Return (x, y) of the center of cell containing provided text 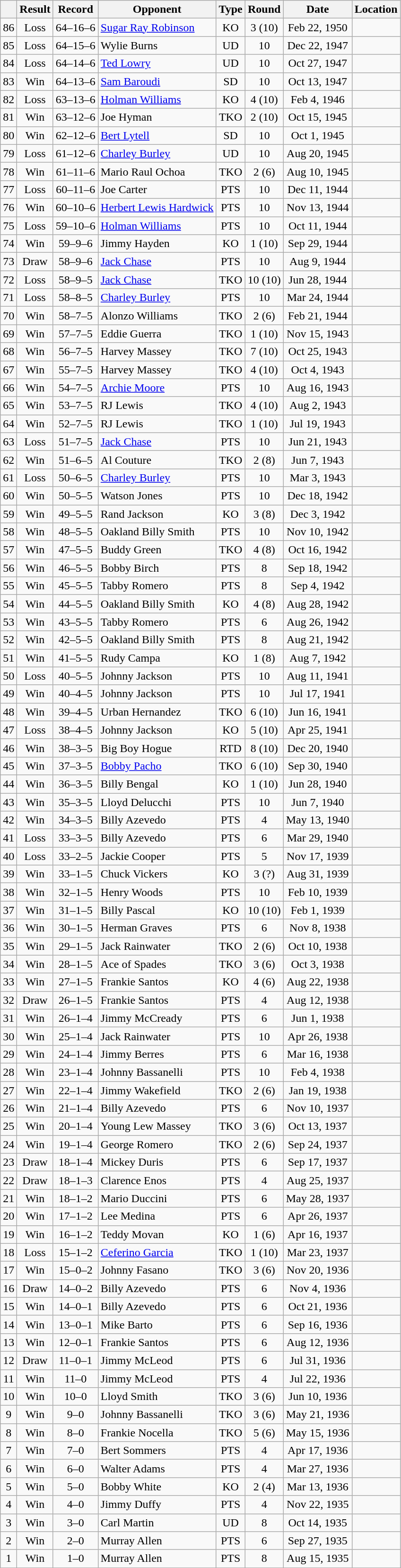
11 (9, 1379)
Aug 16, 1943 (318, 388)
Sep 29, 1944 (318, 244)
33–2–5 (76, 856)
50–6–5 (76, 478)
47–5–5 (76, 550)
9–0 (76, 1415)
Nov 20, 1936 (318, 1270)
21 (9, 1198)
24 (9, 1144)
58–7–5 (76, 316)
55 (9, 586)
82 (9, 99)
23–1–4 (76, 1072)
40–5–5 (76, 676)
Aug 15, 1935 (318, 1559)
4 (6) (264, 982)
59–9–6 (76, 244)
Jul 17, 1941 (318, 694)
71 (9, 298)
Mar 27, 1936 (318, 1469)
45 (9, 766)
80 (9, 135)
Aug 2, 1943 (318, 406)
Sam Baroudi (157, 81)
Jimmy Wakefield (157, 1090)
Sep 4, 1942 (318, 586)
Clarence Enos (157, 1180)
61–12–6 (76, 153)
Oct 13, 1937 (318, 1126)
63–12–6 (76, 117)
Herbert Lewis Hardwick (157, 207)
Oct 1, 1945 (318, 135)
7 (9, 1451)
53 (9, 622)
64–16–6 (76, 27)
38–3–5 (76, 748)
Bobby Birch (157, 568)
1–0 (76, 1559)
Dec 18, 1942 (318, 496)
Johnny Fasano (157, 1270)
18–1–4 (76, 1162)
Mar 29, 1940 (318, 838)
6–0 (76, 1469)
Mar 23, 1937 (318, 1252)
Dec 22, 1947 (318, 45)
55–7–5 (76, 370)
Jul 31, 1936 (318, 1360)
Nov 10, 1942 (318, 532)
18 (9, 1252)
77 (9, 189)
Walter Adams (157, 1469)
49–5–5 (76, 514)
Oct 25, 1943 (318, 352)
81 (9, 117)
69 (9, 334)
11–0 (76, 1379)
Billy Pascal (157, 910)
Jun 21, 1943 (318, 442)
31 (9, 1018)
Young Lew Massey (157, 1126)
47 (9, 730)
2 (10) (264, 117)
Feb 4, 1946 (318, 99)
5–0 (76, 1487)
3 (?) (264, 874)
Oct 14, 1935 (318, 1523)
56 (9, 568)
Oct 27, 1947 (318, 63)
52 (9, 640)
15–1–2 (76, 1252)
64 (9, 424)
84 (9, 63)
Ace of Spades (157, 964)
46–5–5 (76, 568)
65 (9, 406)
28–1–5 (76, 964)
Mike Barto (157, 1324)
5 (10) (264, 730)
Teddy Movan (157, 1234)
39–4–5 (76, 712)
3 (9, 1523)
12–0–1 (76, 1342)
Feb 10, 1939 (318, 892)
Sugar Ray Robinson (157, 27)
2 (9, 1541)
51–7–5 (76, 442)
35–3–5 (76, 802)
41 (9, 838)
78 (9, 171)
Sep 27, 1935 (318, 1541)
Nov 8, 1938 (318, 928)
24–1–4 (76, 1054)
44–5–5 (76, 604)
Aug 12, 1936 (318, 1342)
48 (9, 712)
Aug 28, 1942 (318, 604)
63–13–6 (76, 99)
72 (9, 280)
31–1–5 (76, 910)
43 (9, 802)
36–3–5 (76, 784)
Bobby Pacho (157, 766)
Oct 3, 1938 (318, 964)
Jun 28, 1940 (318, 784)
1 (8) (264, 658)
Mar 13, 1936 (318, 1487)
14 (9, 1324)
41–5–5 (76, 658)
27–1–5 (76, 982)
61 (9, 478)
51–6–5 (76, 460)
May 13, 1940 (318, 820)
37–3–5 (76, 766)
Dec 20, 1940 (318, 748)
58–9–6 (76, 262)
Feb 22, 1950 (318, 27)
40 (9, 856)
Buddy Green (157, 550)
Result (35, 9)
30 (9, 1036)
Mar 3, 1943 (318, 478)
Aug 9, 1944 (318, 262)
Jul 22, 1936 (318, 1379)
86 (9, 27)
Mickey Duris (157, 1162)
11–0–1 (76, 1360)
48–5–5 (76, 532)
Aug 11, 1941 (318, 676)
Mar 24, 1944 (318, 298)
18–1–3 (76, 1180)
26–1–4 (76, 1018)
Jimmy Duffy (157, 1505)
Carl Martin (157, 1523)
64–13–6 (76, 81)
22–1–4 (76, 1090)
74 (9, 244)
8–0 (76, 1433)
1 (6) (264, 1234)
Jun 28, 1944 (318, 280)
32 (9, 1000)
20–1–4 (76, 1126)
73 (9, 262)
42–5–5 (76, 640)
13 (9, 1342)
7–0 (76, 1451)
25 (9, 1126)
Big Boy Hogue (157, 748)
Jan 19, 1938 (318, 1090)
Feb 1, 1939 (318, 910)
Herman Graves (157, 928)
Jun 7, 1940 (318, 802)
21–1–4 (76, 1108)
RTD (231, 748)
Lee Medina (157, 1216)
30–1–5 (76, 928)
19–1–4 (76, 1144)
14–0–2 (76, 1288)
50 (9, 676)
56–7–5 (76, 352)
Alonzo Williams (157, 316)
40–4–5 (76, 694)
Jun 16, 1941 (318, 712)
58 (9, 532)
57 (9, 550)
38 (9, 892)
27 (9, 1090)
64–14–6 (76, 63)
54 (9, 604)
58–9–5 (76, 280)
Jun 7, 1943 (318, 460)
3 (10) (264, 27)
Type (231, 9)
Eddie Guerra (157, 334)
Apr 16, 1937 (318, 1234)
Al Couture (157, 460)
59–10–6 (76, 226)
Oct 16, 1942 (318, 550)
Aug 7, 1942 (318, 658)
Oct 4, 1943 (318, 370)
2–0 (76, 1541)
Aug 21, 1942 (318, 640)
Ceferino Garcia (157, 1252)
54–7–5 (76, 388)
Jun 10, 1936 (318, 1397)
39 (9, 874)
66 (9, 388)
2 (8) (264, 460)
May 21, 1936 (318, 1415)
14–0–1 (76, 1306)
Bert Lytell (157, 135)
26 (9, 1108)
Nov 4, 1936 (318, 1288)
Nov 17, 1939 (318, 856)
42 (9, 820)
68 (9, 352)
Mar 16, 1938 (318, 1054)
Jul 19, 1943 (318, 424)
Oct 21, 1936 (318, 1306)
Sep 17, 1937 (318, 1162)
75 (9, 226)
25–1–4 (76, 1036)
3 (8) (264, 514)
Aug 20, 1945 (318, 153)
Oct 13, 1947 (318, 81)
34 (9, 964)
29 (9, 1054)
Sep 16, 1936 (318, 1324)
45–5–5 (76, 586)
Jimmy McCready (157, 1018)
Oct 15, 1945 (318, 117)
Sep 30, 1940 (318, 766)
Opponent (157, 9)
Aug 25, 1937 (318, 1180)
Aug 26, 1942 (318, 622)
85 (9, 45)
49 (9, 694)
Aug 10, 1945 (318, 171)
50–5–5 (76, 496)
Wylie Burns (157, 45)
64–15–6 (76, 45)
43–5–5 (76, 622)
Jimmy Hayden (157, 244)
Frankie Nocella (157, 1433)
62 (9, 460)
79 (9, 153)
1 (9, 1559)
16 (9, 1288)
Joe Carter (157, 189)
Urban Hernandez (157, 712)
19 (9, 1234)
Chuck Vickers (157, 874)
23 (9, 1162)
Joe Hyman (157, 117)
33–1–5 (76, 874)
59 (9, 514)
Nov 15, 1943 (318, 334)
Nov 13, 1944 (318, 207)
60–10–6 (76, 207)
Aug 22, 1938 (318, 982)
22 (9, 1180)
16–1–2 (76, 1234)
Apr 17, 1936 (318, 1451)
Sep 18, 1942 (318, 568)
May 28, 1937 (318, 1198)
Feb 4, 1938 (318, 1072)
Apr 26, 1938 (318, 1036)
52–7–5 (76, 424)
Mario Raul Ochoa (157, 171)
44 (9, 784)
9 (9, 1415)
Archie Moore (157, 388)
Aug 31, 1939 (318, 874)
Bert Sommers (157, 1451)
Location (376, 9)
17–1–2 (76, 1216)
Jimmy Berres (157, 1054)
20 (9, 1216)
10–0 (76, 1397)
18–1–2 (76, 1198)
Lloyd Smith (157, 1397)
Sep 24, 1937 (318, 1144)
Bobby White (157, 1487)
63 (9, 442)
34–3–5 (76, 820)
76 (9, 207)
Aug 12, 1938 (318, 1000)
Jackie Cooper (157, 856)
60–11–6 (76, 189)
Mario Duccini (157, 1198)
Lloyd Delucchi (157, 802)
Dec 11, 1944 (318, 189)
2 (4) (264, 1487)
62–12–6 (76, 135)
13–0–1 (76, 1324)
George Romero (157, 1144)
Apr 25, 1941 (318, 730)
29–1–5 (76, 946)
Record (76, 9)
Nov 10, 1937 (318, 1108)
Billy Bengal (157, 784)
Nov 22, 1935 (318, 1505)
53–7–5 (76, 406)
37 (9, 910)
17 (9, 1270)
5 (6) (264, 1433)
Dec 3, 1942 (318, 514)
33 (9, 982)
26–1–5 (76, 1000)
May 15, 1936 (318, 1433)
58–8–5 (76, 298)
61–11–6 (76, 171)
Watson Jones (157, 496)
70 (9, 316)
83 (9, 81)
32–1–5 (76, 892)
4–0 (76, 1505)
38–4–5 (76, 730)
Feb 21, 1944 (318, 316)
60 (9, 496)
51 (9, 658)
Apr 26, 1937 (318, 1216)
15 (9, 1306)
Date (318, 9)
36 (9, 928)
3–0 (76, 1523)
Henry Woods (157, 892)
67 (9, 370)
12 (9, 1360)
8 (10) (264, 748)
Oct 11, 1944 (318, 226)
Round (264, 9)
46 (9, 748)
15–0–2 (76, 1270)
Oct 10, 1938 (318, 946)
33–3–5 (76, 838)
Rudy Campa (157, 658)
57–7–5 (76, 334)
7 (10) (264, 352)
Jun 1, 1938 (318, 1018)
35 (9, 946)
Ted Lowry (157, 63)
Rand Jackson (157, 514)
28 (9, 1072)
